Provide the [x, y] coordinate of the cell's center where the given text is located.  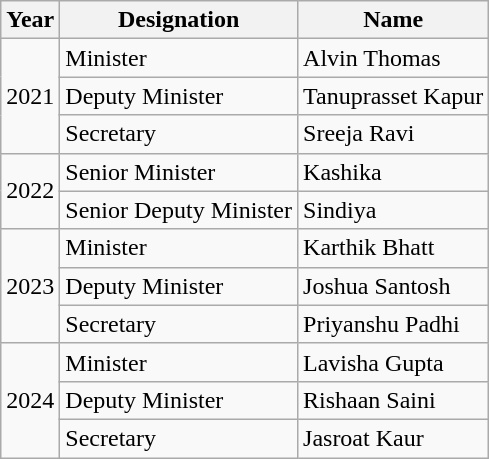
2024 [30, 400]
Sindiya [394, 210]
Jasroat Kaur [394, 438]
Tanuprasset Kapur [394, 96]
Karthik Bhatt [394, 248]
Senior Minister [179, 172]
Sreeja Ravi [394, 134]
Designation [179, 20]
Lavisha Gupta [394, 362]
Name [394, 20]
Rishaan Saini [394, 400]
Year [30, 20]
Kashika [394, 172]
2022 [30, 191]
Alvin Thomas [394, 58]
2023 [30, 286]
2021 [30, 96]
Joshua Santosh [394, 286]
Priyanshu Padhi [394, 324]
Senior Deputy Minister [179, 210]
